Provide the (X, Y) coordinate of the cell's center where the given text is located.  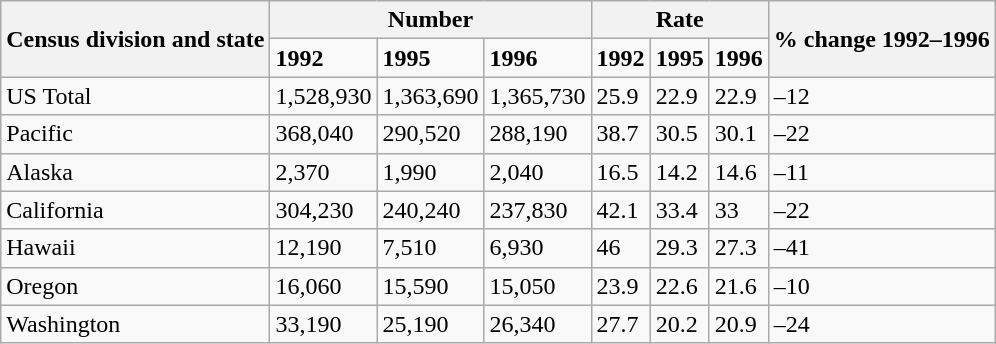
290,520 (430, 134)
–12 (882, 96)
22.6 (680, 286)
20.2 (680, 324)
33.4 (680, 210)
Hawaii (136, 248)
Oregon (136, 286)
46 (620, 248)
1,990 (430, 172)
US Total (136, 96)
–41 (882, 248)
23.9 (620, 286)
25.9 (620, 96)
California (136, 210)
–10 (882, 286)
240,240 (430, 210)
304,230 (324, 210)
1,365,730 (538, 96)
33,190 (324, 324)
Number (430, 20)
15,050 (538, 286)
1,528,930 (324, 96)
1,363,690 (430, 96)
7,510 (430, 248)
27.3 (738, 248)
2,040 (538, 172)
% change 1992–1996 (882, 39)
Rate (680, 20)
29.3 (680, 248)
15,590 (430, 286)
6,930 (538, 248)
21.6 (738, 286)
16.5 (620, 172)
14.2 (680, 172)
25,190 (430, 324)
33 (738, 210)
Census division and state (136, 39)
30.5 (680, 134)
Alaska (136, 172)
38.7 (620, 134)
–24 (882, 324)
–11 (882, 172)
Pacific (136, 134)
237,830 (538, 210)
42.1 (620, 210)
16,060 (324, 286)
27.7 (620, 324)
14.6 (738, 172)
12,190 (324, 248)
2,370 (324, 172)
368,040 (324, 134)
30.1 (738, 134)
26,340 (538, 324)
20.9 (738, 324)
288,190 (538, 134)
Washington (136, 324)
